Identify which cell holds the provided text, then report its (x, y) central coordinate. 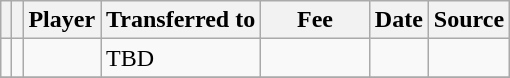
Player (62, 20)
Source (468, 20)
Date (398, 20)
TBD (181, 58)
Transferred to (181, 20)
Fee (316, 20)
